Find where the given text appears and provide that cell's center as (X, Y) coordinate. 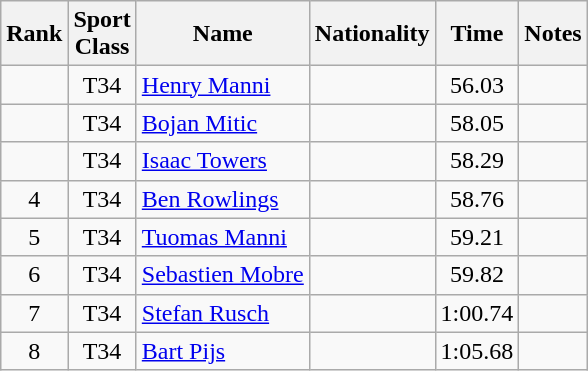
6 (34, 275)
Rank (34, 34)
59.21 (477, 237)
Nationality (372, 34)
Sebastien Mobre (222, 275)
4 (34, 199)
Time (477, 34)
Notes (553, 34)
Stefan Rusch (222, 313)
58.76 (477, 199)
Tuomas Manni (222, 237)
59.82 (477, 275)
SportClass (102, 34)
Bart Pijs (222, 351)
58.29 (477, 161)
58.05 (477, 123)
Bojan Mitic (222, 123)
Name (222, 34)
5 (34, 237)
Henry Manni (222, 85)
7 (34, 313)
Ben Rowlings (222, 199)
Isaac Towers (222, 161)
56.03 (477, 85)
1:00.74 (477, 313)
1:05.68 (477, 351)
8 (34, 351)
